Detect which cell encompasses the target text, then output its [x, y] center coordinate. 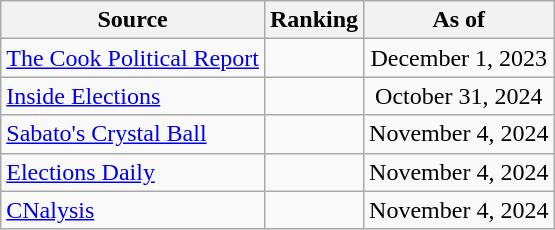
Sabato's Crystal Ball [133, 134]
October 31, 2024 [459, 96]
CNalysis [133, 210]
As of [459, 20]
Source [133, 20]
The Cook Political Report [133, 58]
December 1, 2023 [459, 58]
Ranking [314, 20]
Inside Elections [133, 96]
Elections Daily [133, 172]
